Scan for the cell matching the given text and deliver its [x, y] coordinate at center. 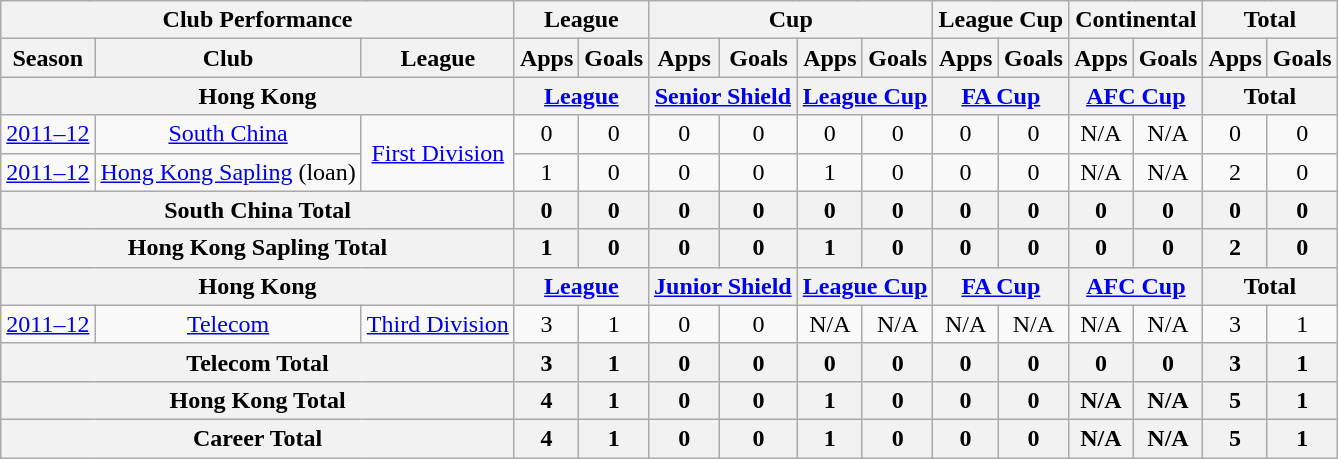
Telecom Total [258, 362]
South China Total [258, 210]
Hong Kong Total [258, 400]
Telecom [228, 324]
Continental [1136, 20]
Third Division [438, 324]
Club [228, 58]
Season [48, 58]
Club Performance [258, 20]
Hong Kong Sapling Total [258, 248]
Cup [791, 20]
Senior Shield [724, 96]
South China [228, 134]
First Division [438, 153]
Career Total [258, 438]
Hong Kong Sapling (loan) [228, 172]
Junior Shield [724, 286]
